Capture the cell that displays the provided text and extract its [x, y] central coordinate. 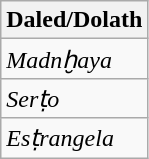
Esṭrangela [74, 138]
Madnḫaya [74, 59]
Daled/Dolath [74, 20]
Serṭo [74, 98]
